From the cell containing the given text, extract its center point as [x, y] coordinate. 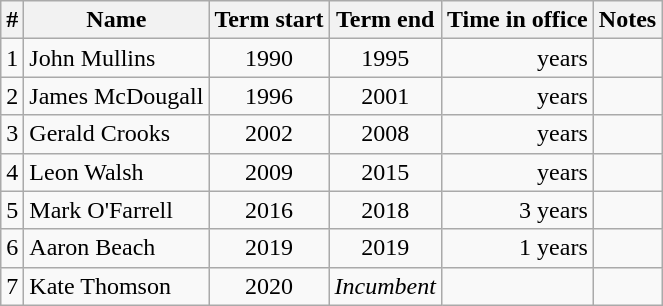
2001 [385, 96]
Term start [269, 20]
Name [116, 20]
Leon Walsh [116, 172]
2008 [385, 134]
3 [12, 134]
Term end [385, 20]
Time in office [517, 20]
2009 [269, 172]
1995 [385, 58]
1 years [517, 248]
1990 [269, 58]
Kate Thomson [116, 286]
2020 [269, 286]
Mark O'Farrell [116, 210]
1996 [269, 96]
2015 [385, 172]
5 [12, 210]
John Mullins [116, 58]
7 [12, 286]
2 [12, 96]
3 years [517, 210]
Incumbent [385, 286]
Aaron Beach [116, 248]
2018 [385, 210]
Gerald Crooks [116, 134]
1 [12, 58]
4 [12, 172]
6 [12, 248]
James McDougall [116, 96]
Notes [627, 20]
# [12, 20]
2016 [269, 210]
2002 [269, 134]
